Return the [X, Y] coordinate for the center point of the cell that contains the specified text.  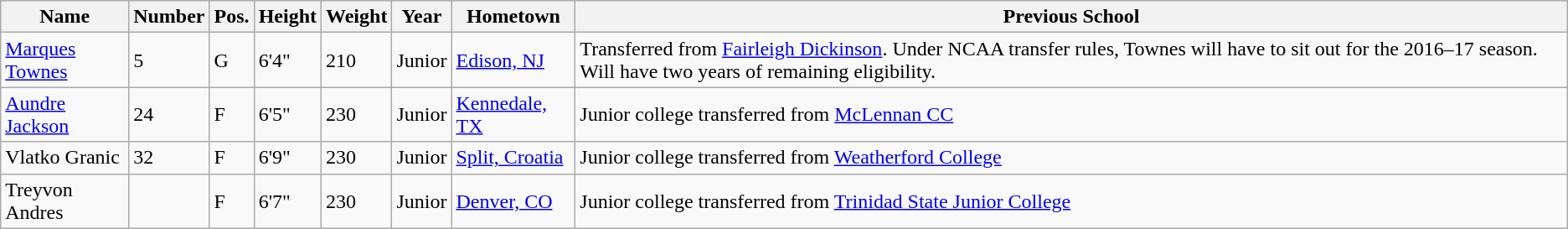
5 [169, 60]
6'9" [287, 158]
Previous School [1071, 17]
210 [357, 60]
24 [169, 114]
6'4" [287, 60]
32 [169, 158]
Junior college transferred from McLennan CC [1071, 114]
Year [422, 17]
Marques Townes [65, 60]
Split, Croatia [513, 158]
Height [287, 17]
G [231, 60]
Denver, CO [513, 201]
Vlatko Granic [65, 158]
Edison, NJ [513, 60]
Junior college transferred from Trinidad State Junior College [1071, 201]
Aundre Jackson [65, 114]
Weight [357, 17]
6'7" [287, 201]
Treyvon Andres [65, 201]
Name [65, 17]
Junior college transferred from Weatherford College [1071, 158]
Hometown [513, 17]
Pos. [231, 17]
Number [169, 17]
Kennedale, TX [513, 114]
6'5" [287, 114]
